Detect which cell encompasses the target text, then output its (x, y) center coordinate. 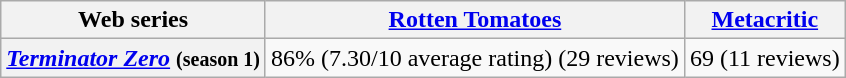
69 (11 reviews) (764, 58)
Web series (134, 20)
Terminator Zero (season 1) (134, 58)
Rotten Tomatoes (474, 20)
Metacritic (764, 20)
86% (7.30/10 average rating) (29 reviews) (474, 58)
